Find where the given text appears and provide that cell's center as (X, Y) coordinate. 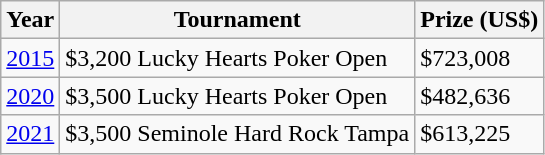
Tournament (238, 20)
$3,200 Lucky Hearts Poker Open (238, 58)
2015 (30, 58)
2021 (30, 134)
2020 (30, 96)
$613,225 (480, 134)
$723,008 (480, 58)
$3,500 Seminole Hard Rock Tampa (238, 134)
$3,500 Lucky Hearts Poker Open (238, 96)
Year (30, 20)
$482,636 (480, 96)
Prize (US$) (480, 20)
